Determine the (x, y) coordinate at the center of the cell enclosing the given text.  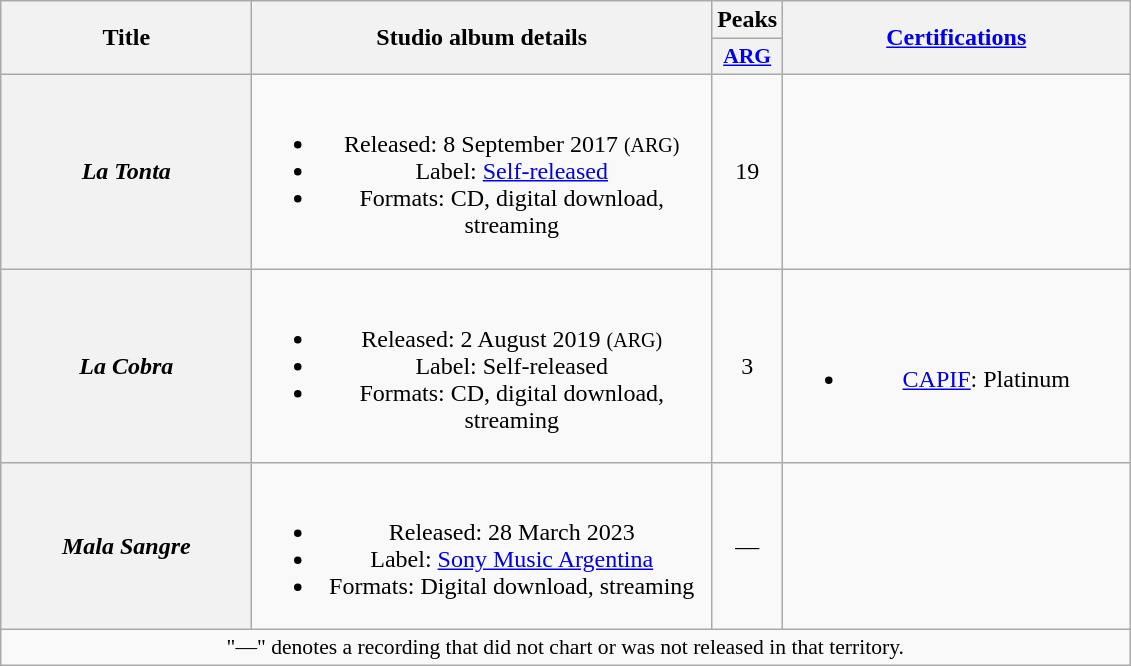
Released: 2 August 2019 (ARG)Label: Self-releasedFormats: CD, digital download, streaming (482, 365)
Studio album details (482, 38)
La Tonta (126, 171)
ARG (748, 57)
Peaks (748, 20)
Released: 28 March 2023Label: Sony Music ArgentinaFormats: Digital download, streaming (482, 546)
19 (748, 171)
CAPIF: Platinum (956, 365)
La Cobra (126, 365)
"—" denotes a recording that did not chart or was not released in that territory. (566, 648)
— (748, 546)
Title (126, 38)
Released: 8 September 2017 (ARG)Label: Self-releasedFormats: CD, digital download, streaming (482, 171)
Mala Sangre (126, 546)
Certifications (956, 38)
3 (748, 365)
